Return the [x, y] coordinate for the center point of the cell that contains the specified text.  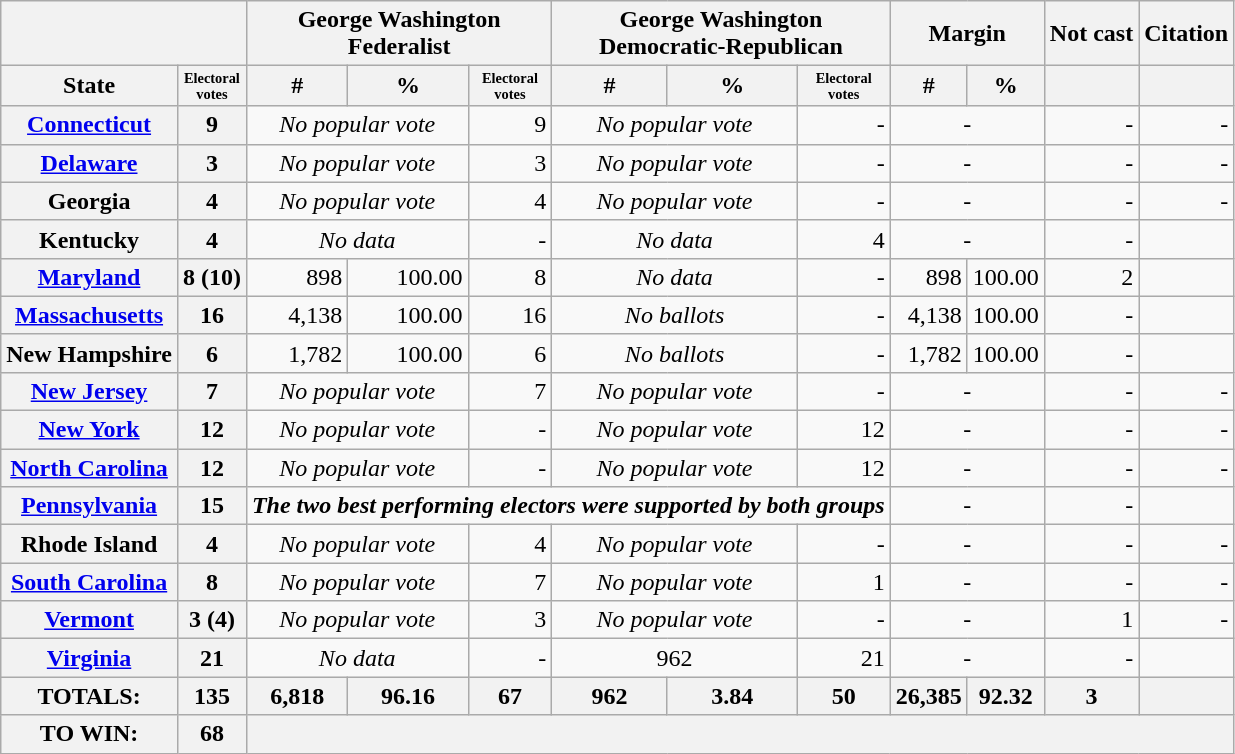
15 [212, 506]
TO WIN: [90, 734]
Not cast [1091, 34]
George WashingtonFederalist [398, 34]
Maryland [90, 277]
Rhode Island [90, 544]
96.16 [408, 696]
TOTALS: [90, 696]
Citation [1186, 34]
Georgia [90, 201]
68 [212, 734]
92.32 [1006, 696]
Virginia [90, 658]
North Carolina [90, 468]
Margin [967, 34]
135 [212, 696]
26,385 [928, 696]
Massachusetts [90, 315]
State [90, 86]
South Carolina [90, 582]
Pennsylvania [90, 506]
Connecticut [90, 125]
New York [90, 430]
Delaware [90, 163]
Vermont [90, 620]
The two best performing electors were supported by both groups [568, 506]
6,818 [296, 696]
New Jersey [90, 391]
67 [510, 696]
George WashingtonDemocratic-Republican [721, 34]
Kentucky [90, 239]
New Hampshire [90, 353]
3.84 [732, 696]
2 [1091, 277]
3 (4) [212, 620]
50 [844, 696]
8 (10) [212, 277]
